Output the (x, y) coordinate of the center of the cell containing the given text.  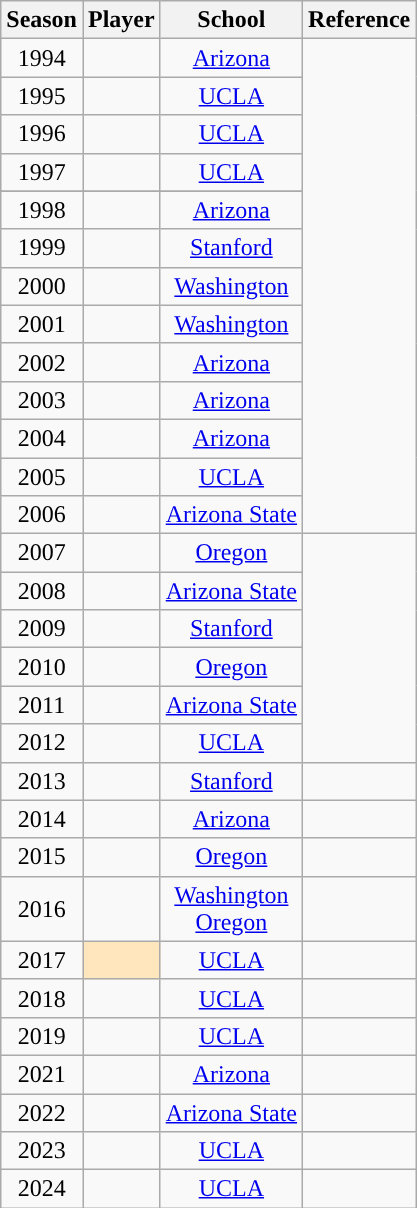
2004 (42, 438)
1996 (42, 134)
2013 (42, 781)
2001 (42, 324)
Player (121, 20)
2015 (42, 857)
1994 (42, 58)
WashingtonOregon (231, 908)
2014 (42, 819)
Reference (360, 20)
2018 (42, 998)
School (231, 20)
1997 (42, 172)
2002 (42, 362)
2006 (42, 515)
1995 (42, 96)
2012 (42, 743)
2021 (42, 1074)
1999 (42, 248)
2017 (42, 960)
2007 (42, 553)
1998 (42, 210)
2022 (42, 1113)
Season (42, 20)
2023 (42, 1151)
2019 (42, 1036)
2024 (42, 1189)
2009 (42, 629)
2010 (42, 667)
2008 (42, 591)
2000 (42, 286)
2016 (42, 908)
2011 (42, 705)
2003 (42, 400)
2005 (42, 477)
